Locate the cell with the specified text and output its [x, y] center coordinate. 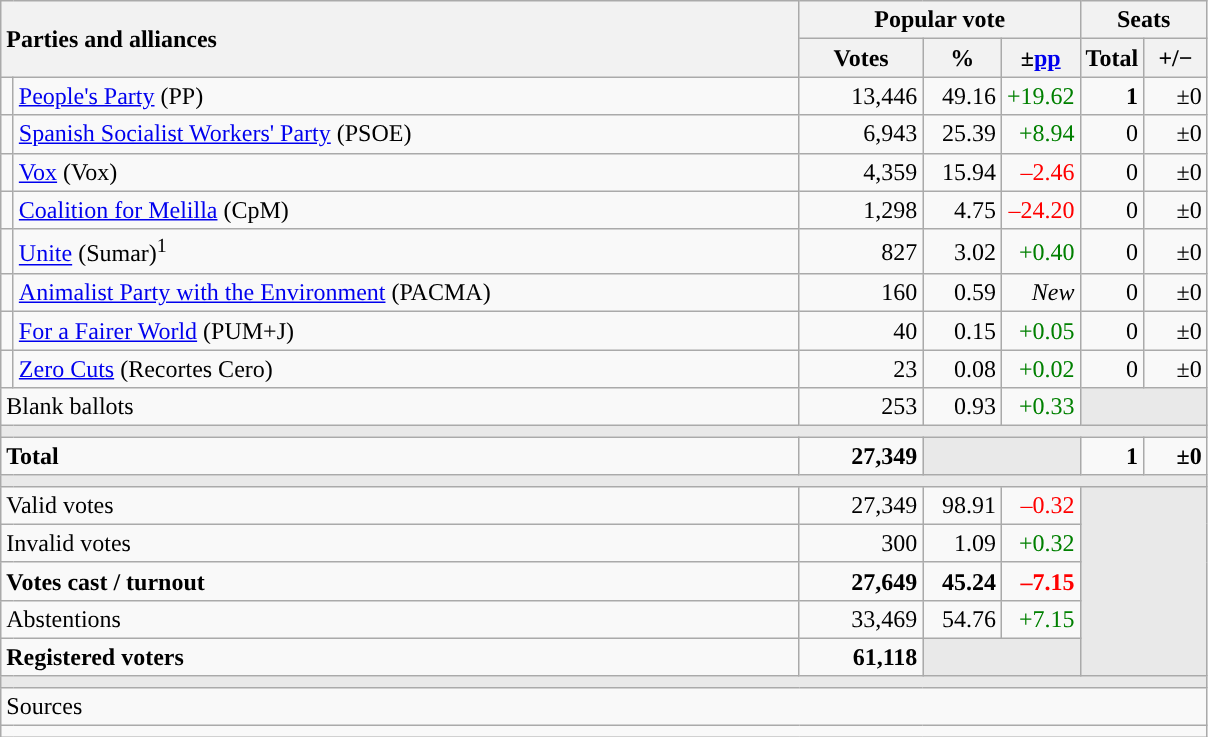
+19.62 [1040, 96]
+0.32 [1040, 543]
45.24 [962, 581]
Invalid votes [400, 543]
15.94 [962, 172]
25.39 [962, 134]
Sources [604, 706]
49.16 [962, 96]
+/− [1176, 58]
23 [861, 369]
40 [861, 331]
–24.20 [1040, 210]
33,469 [861, 619]
+8.94 [1040, 134]
% [962, 58]
Zero Cuts (Recortes Cero) [406, 369]
+0.02 [1040, 369]
Abstentions [400, 619]
–0.32 [1040, 505]
Votes cast / turnout [400, 581]
0.15 [962, 331]
Valid votes [400, 505]
1,298 [861, 210]
27,649 [861, 581]
People's Party (PP) [406, 96]
Blank ballots [400, 407]
6,943 [861, 134]
±pp [1040, 58]
For a Fairer World (PUM+J) [406, 331]
98.91 [962, 505]
160 [861, 293]
Registered voters [400, 657]
0.08 [962, 369]
4,359 [861, 172]
–7.15 [1040, 581]
Coalition for Melilla (CpM) [406, 210]
+0.40 [1040, 252]
1.09 [962, 543]
Parties and alliances [400, 39]
13,446 [861, 96]
+0.33 [1040, 407]
253 [861, 407]
0.59 [962, 293]
3.02 [962, 252]
–2.46 [1040, 172]
54.76 [962, 619]
+7.15 [1040, 619]
Vox (Vox) [406, 172]
827 [861, 252]
Unite (Sumar)1 [406, 252]
300 [861, 543]
Seats [1144, 20]
4.75 [962, 210]
+0.05 [1040, 331]
Animalist Party with the Environment (PACMA) [406, 293]
Votes [861, 58]
0.93 [962, 407]
Popular vote [940, 20]
Spanish Socialist Workers' Party (PSOE) [406, 134]
61,118 [861, 657]
New [1040, 293]
